Return (X, Y) of the center of cell containing provided text 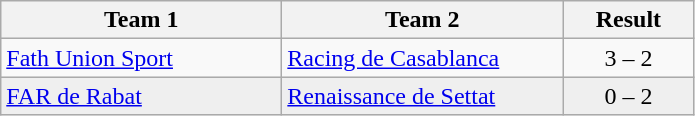
FAR de Rabat (142, 96)
Fath Union Sport (142, 58)
Team 1 (142, 20)
Renaissance de Settat (422, 96)
Result (628, 20)
Racing de Casablanca (422, 58)
Team 2 (422, 20)
0 – 2 (628, 96)
3 – 2 (628, 58)
